Capture the cell that displays the provided text and extract its (X, Y) central coordinate. 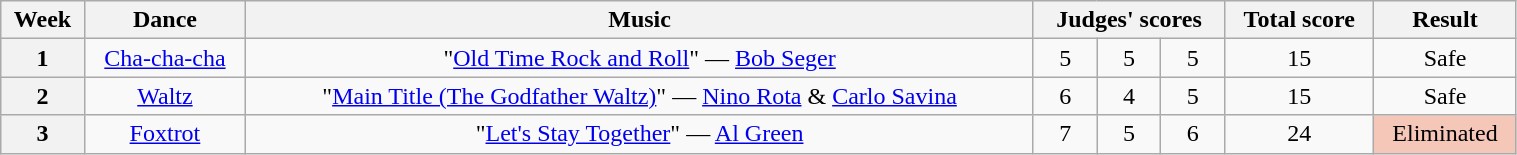
2 (42, 96)
24 (1300, 134)
Music (640, 20)
"Let's Stay Together" — Al Green (640, 134)
4 (1129, 96)
7 (1065, 134)
"Main Title (The Godfather Waltz)" — Nino Rota & Carlo Savina (640, 96)
Waltz (164, 96)
1 (42, 58)
Cha-cha-cha (164, 58)
Eliminated (1445, 134)
Judges' scores (1128, 20)
Total score (1300, 20)
Foxtrot (164, 134)
Result (1445, 20)
3 (42, 134)
"Old Time Rock and Roll" — Bob Seger (640, 58)
Week (42, 20)
Dance (164, 20)
